Locate the cell with the specified text and output its (x, y) center coordinate. 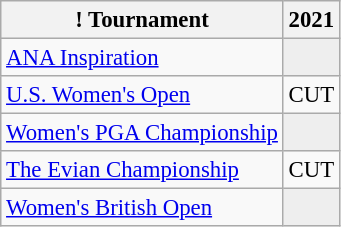
! Tournament (142, 20)
ANA Inspiration (142, 58)
The Evian Championship (142, 170)
2021 (311, 20)
U.S. Women's Open (142, 95)
Women's British Open (142, 208)
Women's PGA Championship (142, 133)
